Return the [x, y] coordinate for the center point of the cell that contains the specified text.  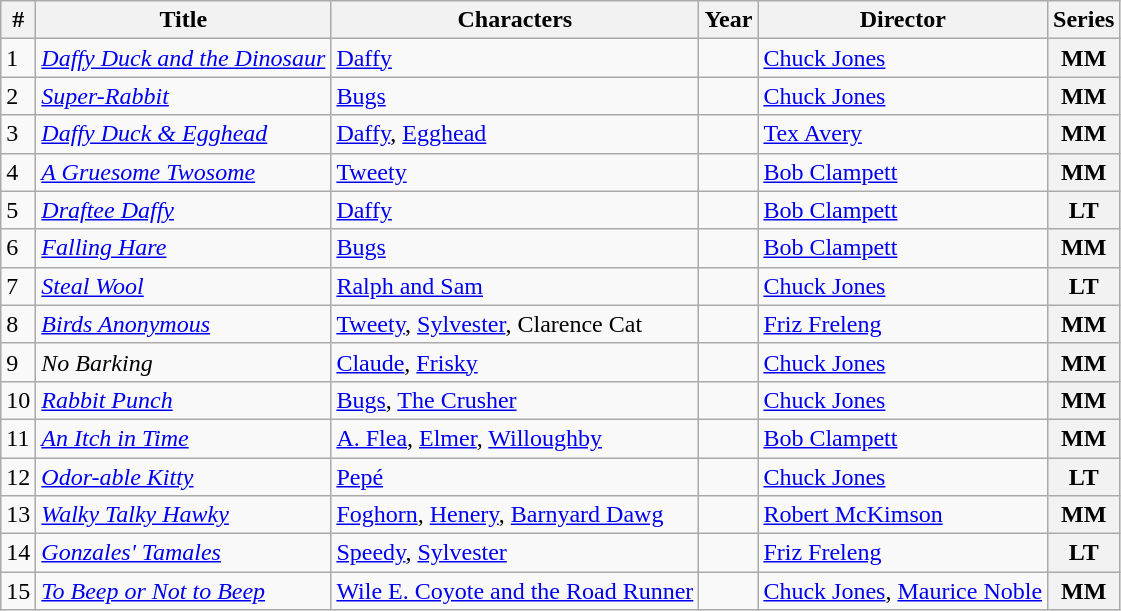
Chuck Jones, Maurice Noble [903, 591]
Gonzales' Tamales [184, 553]
5 [18, 210]
Tweety [515, 172]
Bugs, The Crusher [515, 400]
2 [18, 96]
9 [18, 362]
Claude, Frisky [515, 362]
4 [18, 172]
Title [184, 20]
Series [1084, 20]
Draftee Daffy [184, 210]
To Beep or Not to Beep [184, 591]
Walky Talky Hawky [184, 515]
Daffy, Egghead [515, 134]
Super-Rabbit [184, 96]
Tex Avery [903, 134]
6 [18, 248]
Year [728, 20]
Speedy, Sylvester [515, 553]
An Itch in Time [184, 438]
Daffy Duck and the Dinosaur [184, 58]
Steal Wool [184, 286]
14 [18, 553]
7 [18, 286]
13 [18, 515]
Robert McKimson [903, 515]
8 [18, 324]
Director [903, 20]
Tweety, Sylvester, Clarence Cat [515, 324]
Ralph and Sam [515, 286]
A. Flea, Elmer, Willoughby [515, 438]
Rabbit Punch [184, 400]
11 [18, 438]
Pepé [515, 477]
Wile E. Coyote and the Road Runner [515, 591]
Daffy Duck & Egghead [184, 134]
15 [18, 591]
3 [18, 134]
Foghorn, Henery, Barnyard Dawg [515, 515]
No Barking [184, 362]
12 [18, 477]
1 [18, 58]
Characters [515, 20]
Falling Hare [184, 248]
# [18, 20]
Birds Anonymous [184, 324]
Odor-able Kitty [184, 477]
10 [18, 400]
A Gruesome Twosome [184, 172]
